Output the [x, y] coordinate of the center of the cell containing the given text.  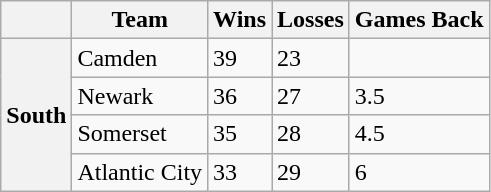
23 [311, 58]
Camden [140, 58]
36 [240, 96]
28 [311, 134]
Games Back [419, 20]
Somerset [140, 134]
Losses [311, 20]
35 [240, 134]
Newark [140, 96]
6 [419, 172]
29 [311, 172]
South [36, 115]
33 [240, 172]
Team [140, 20]
Atlantic City [140, 172]
3.5 [419, 96]
Wins [240, 20]
39 [240, 58]
4.5 [419, 134]
27 [311, 96]
